Pinpoint the cell where the given text exists, returning its (x, y) midpoint coordinate. 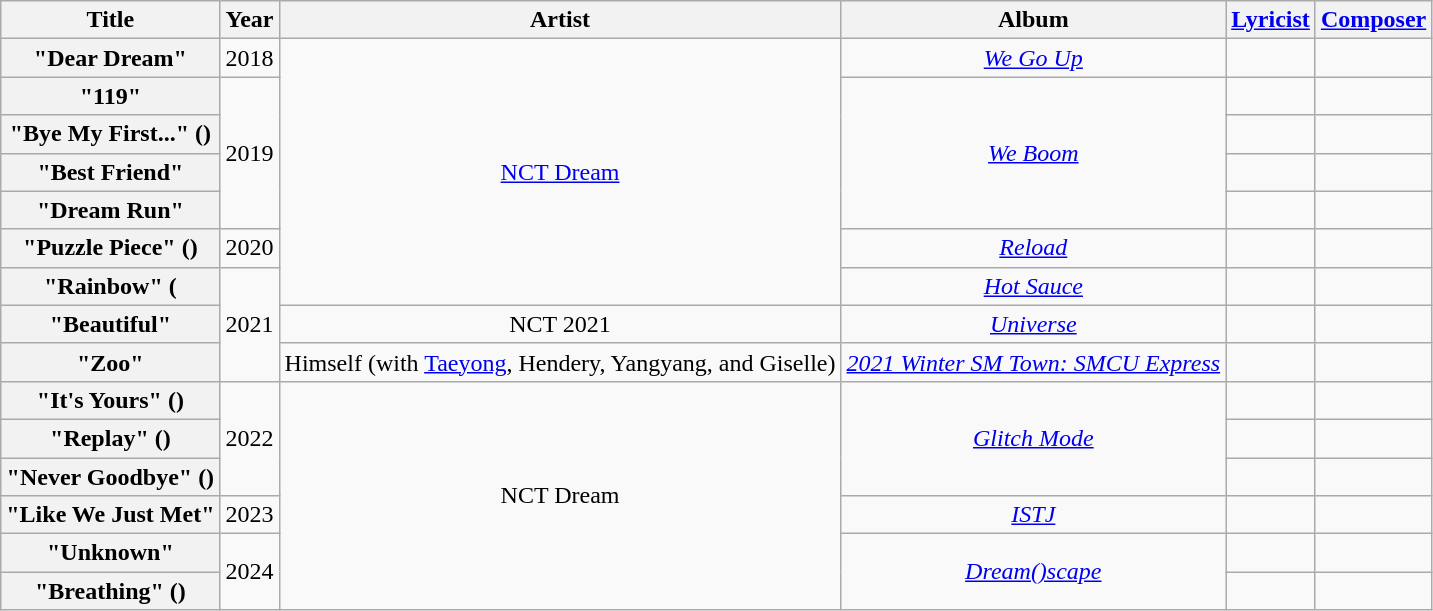
Universe (1034, 324)
2019 (250, 153)
"Bye My First..." () (110, 134)
Composer (1373, 20)
"Dear Dream" (110, 58)
We Go Up (1034, 58)
2023 (250, 515)
2018 (250, 58)
Album (1034, 20)
"Beautiful" (110, 324)
"Unknown" (110, 553)
2021 (250, 324)
2024 (250, 572)
Himself (with Taeyong, Hendery, Yangyang, and Giselle) (560, 362)
We Boom (1034, 153)
Year (250, 20)
"Dream Run" (110, 210)
"119" (110, 96)
ISTJ (1034, 515)
"Puzzle Piece" () (110, 248)
"Replay" () (110, 438)
Reload (1034, 248)
2022 (250, 438)
"It's Yours" () (110, 400)
"Like We Just Met" (110, 515)
Hot Sauce (1034, 286)
Glitch Mode (1034, 438)
Dream()scape (1034, 572)
"Zoo" (110, 362)
2020 (250, 248)
NCT 2021 (560, 324)
"Best Friend" (110, 172)
Title (110, 20)
2021 Winter SM Town: SMCU Express (1034, 362)
"Rainbow" ( (110, 286)
Artist (560, 20)
"Never Goodbye" () (110, 477)
"Breathing" () (110, 591)
Lyricist (1271, 20)
